Return (x, y) of the center of cell containing provided text 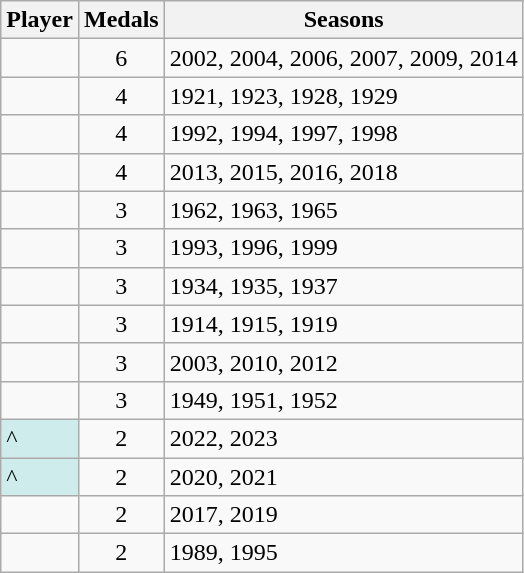
1949, 1951, 1952 (344, 400)
2003, 2010, 2012 (344, 362)
1989, 1995 (344, 553)
Player (40, 20)
2017, 2019 (344, 515)
1993, 1996, 1999 (344, 248)
2020, 2021 (344, 477)
1962, 1963, 1965 (344, 210)
1934, 1935, 1937 (344, 286)
1914, 1915, 1919 (344, 324)
6 (121, 58)
1921, 1923, 1928, 1929 (344, 96)
2022, 2023 (344, 438)
Medals (121, 20)
2013, 2015, 2016, 2018 (344, 172)
2002, 2004, 2006, 2007, 2009, 2014 (344, 58)
1992, 1994, 1997, 1998 (344, 134)
Seasons (344, 20)
